Identify which cell holds the provided text, then report its (x, y) central coordinate. 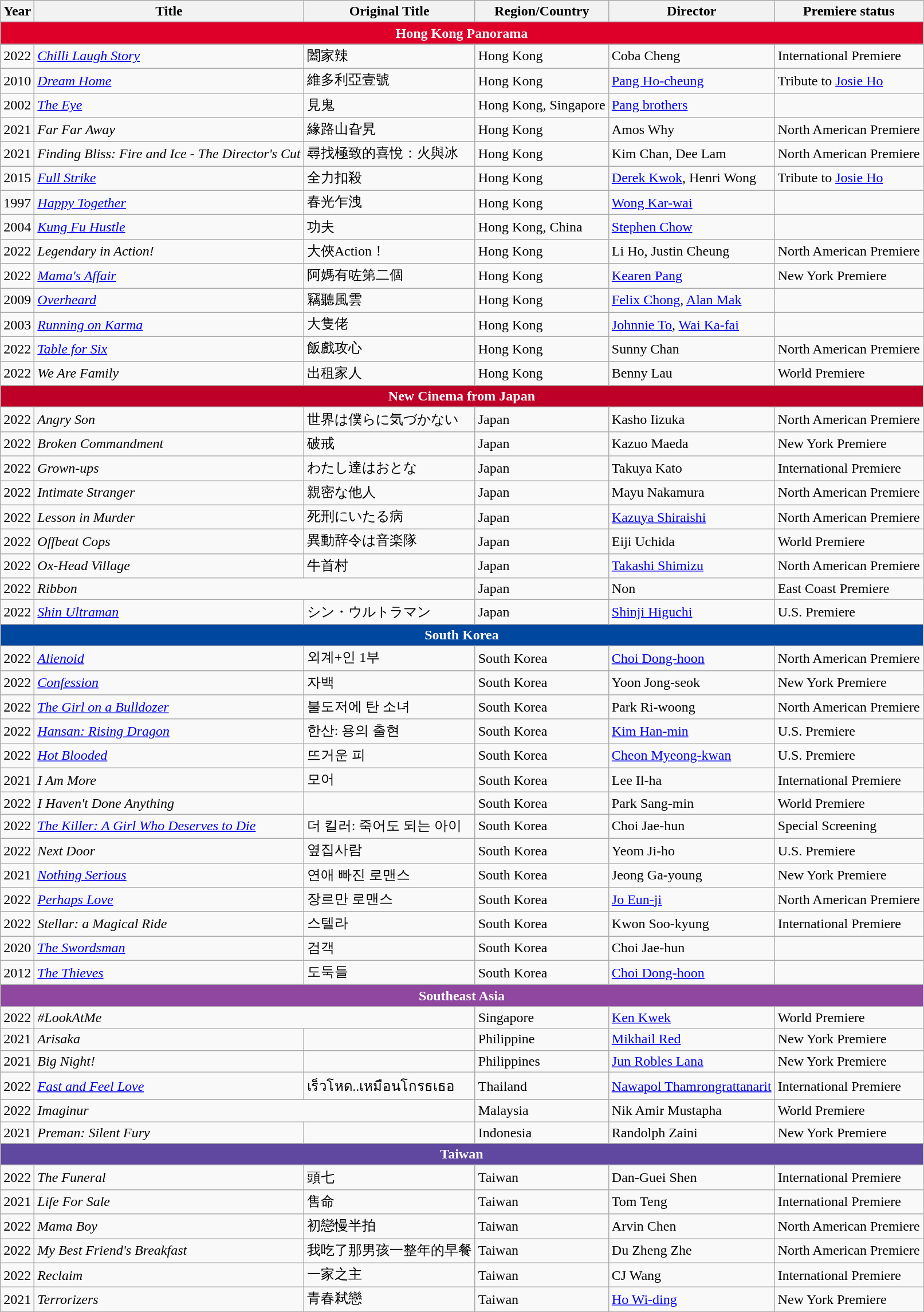
Full Strike (169, 179)
死刑にいたる病 (390, 517)
The Swordsman (169, 949)
異動辞令は音楽隊 (390, 542)
Grown-ups (169, 469)
Ox-Head Village (169, 566)
Yeom Ji-ho (691, 850)
Angry Son (169, 419)
出租家人 (390, 374)
Original Title (390, 11)
破戒 (390, 443)
Broken Commandment (169, 443)
Kim Chan, Dee Lam (691, 154)
Hot Blooded (169, 756)
2009 (17, 300)
뜨거운 피 (390, 756)
Mikhail Red (691, 1039)
Takashi Shimizu (691, 566)
2015 (17, 179)
阿媽有咗第二個 (390, 276)
牛首村 (390, 566)
Dan-Guei Shen (691, 1178)
Non (691, 589)
The Girl on a Bulldozer (169, 707)
East Coast Premiere (849, 589)
Hong Kong Panorama (462, 33)
Title (169, 11)
Offbeat Cops (169, 542)
2012 (17, 973)
Johnnie To, Wai Ka-fai (691, 324)
Pang Ho-cheung (691, 80)
Park Sang-min (691, 803)
Indonesia (542, 1133)
Reclaim (169, 1275)
자백 (390, 683)
Wong Kar-wai (691, 203)
飯戲攻心 (390, 349)
We Are Family (169, 374)
연애 빠진 로맨스 (390, 875)
售命 (390, 1202)
Du Zheng Zhe (691, 1251)
Takuya Kato (691, 469)
全力扣殺 (390, 179)
Kim Han-min (691, 731)
Preman: Silent Fury (169, 1133)
Ribbon (254, 589)
Kwon Soo-kyung (691, 924)
Hansan: Rising Dragon (169, 731)
외계+인 1부 (390, 658)
Jun Robles Lana (691, 1061)
Legendary in Action! (169, 251)
緣路山旮旯 (390, 129)
The Killer: A Girl Who Deserves to Die (169, 826)
Sunny Chan (691, 349)
Singapore (542, 1018)
Shin Ultraman (169, 612)
Life For Sale (169, 1202)
장르만 로맨스 (390, 899)
頭七 (390, 1178)
My Best Friend's Breakfast (169, 1251)
Thailand (542, 1086)
Alienoid (169, 658)
Arisaka (169, 1039)
Tom Teng (691, 1202)
CJ Wang (691, 1275)
#LookAtMe (254, 1018)
The Eye (169, 105)
Overheard (169, 300)
The Thieves (169, 973)
도둑들 (390, 973)
Mama's Affair (169, 276)
Confession (169, 683)
Derek Kwok, Henri Wong (691, 179)
Kasho Iizuka (691, 419)
Special Screening (849, 826)
2002 (17, 105)
竊聽風雲 (390, 300)
모어 (390, 780)
Next Door (169, 850)
Lesson in Murder (169, 517)
Cheon Myeong-kwan (691, 756)
Jeong Ga-young (691, 875)
Pang brothers (691, 105)
I Haven't Done Anything (169, 803)
Far Far Away (169, 129)
스텔라 (390, 924)
Table for Six (169, 349)
1997 (17, 203)
Stellar: a Magical Ride (169, 924)
尋找極致的喜悅：火與冰 (390, 154)
Mama Boy (169, 1226)
Malaysia (542, 1111)
初戀慢半拍 (390, 1226)
Region/Country (542, 11)
Director (691, 11)
เร็วโหด..เหมือนโกรธเธอ (390, 1086)
親密な他人 (390, 493)
大隻佬 (390, 324)
Coba Cheng (691, 56)
Chilli Laugh Story (169, 56)
Randolph Zaini (691, 1133)
Finding Bliss: Fire and Ice - The Director's Cut (169, 154)
Nothing Serious (169, 875)
Fast and Feel Love (169, 1086)
Imaginur (254, 1111)
Kearen Pang (691, 276)
Happy Together (169, 203)
옆집사람 (390, 850)
世界は僕らに気づかない (390, 419)
闔家辣 (390, 56)
Amos Why (691, 129)
2010 (17, 80)
Felix Chong, Alan Mak (691, 300)
Perhaps Love (169, 899)
Shinji Higuchi (691, 612)
New Cinema from Japan (462, 396)
シン・ウルトラマン (390, 612)
Li Ho, Justin Cheung (691, 251)
Jo Eun-ji (691, 899)
Yoon Jong-seok (691, 683)
一家之主 (390, 1275)
Dream Home (169, 80)
Stephen Chow (691, 227)
Mayu Nakamura (691, 493)
Philippines (542, 1061)
Park Ri-woong (691, 707)
青春弒戀 (390, 1299)
Big Night! (169, 1061)
2004 (17, 227)
Intimate Stranger (169, 493)
2020 (17, 949)
Nawapol Thamrongrattanarit (691, 1086)
我吃了那男孩一整年的早餐 (390, 1251)
Ho Wi-ding (691, 1299)
더 킬러: 죽어도 되는 아이 (390, 826)
I Am More (169, 780)
維多利亞壹號 (390, 80)
春光乍洩 (390, 203)
Eiji Uchida (691, 542)
Year (17, 11)
Kazuo Maeda (691, 443)
大俠Action！ (390, 251)
Premiere status (849, 11)
한산: 용의 출현 (390, 731)
Kazuya Shiraishi (691, 517)
わたし達はおとな (390, 469)
功夫 (390, 227)
Hong Kong, China (542, 227)
Philippine (542, 1039)
見鬼 (390, 105)
검객 (390, 949)
Ken Kwek (691, 1018)
불도저에 탄 소녀 (390, 707)
Lee Il-ha (691, 780)
Terrorizers (169, 1299)
Benny Lau (691, 374)
Running on Karma (169, 324)
The Funeral (169, 1178)
Nik Amir Mustapha (691, 1111)
Kung Fu Hustle (169, 227)
Hong Kong, Singapore (542, 105)
2003 (17, 324)
Southeast Asia (462, 996)
Arvin Chen (691, 1226)
